For the text-containing cell, return its midpoint in [x, y] coordinate format. 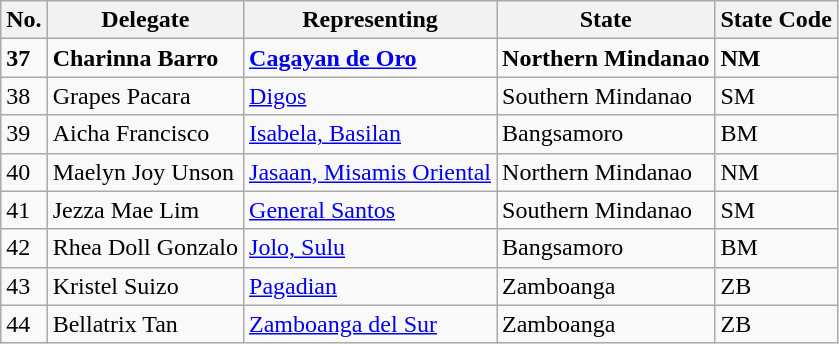
Digos [370, 96]
Cagayan de Oro [370, 58]
Isabela, Basilan [370, 134]
Delegate [145, 20]
Pagadian [370, 286]
38 [24, 96]
Kristel Suizo [145, 286]
General Santos [370, 210]
43 [24, 286]
State Code [776, 20]
No. [24, 20]
Zamboanga del Sur [370, 324]
44 [24, 324]
Bellatrix Tan [145, 324]
Maelyn Joy Unson [145, 172]
40 [24, 172]
Jasaan, Misamis Oriental [370, 172]
37 [24, 58]
Representing [370, 20]
42 [24, 248]
Charinna Barro [145, 58]
39 [24, 134]
Rhea Doll Gonzalo [145, 248]
41 [24, 210]
State [606, 20]
Grapes Pacara [145, 96]
Jezza Mae Lim [145, 210]
Jolo, Sulu [370, 248]
Aicha Francisco [145, 134]
